Pinpoint the cell where the given text exists, returning its (X, Y) midpoint coordinate. 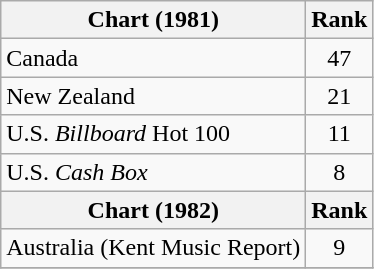
Canada (154, 58)
8 (340, 172)
U.S. Billboard Hot 100 (154, 134)
Australia (Kent Music Report) (154, 248)
U.S. Cash Box (154, 172)
21 (340, 96)
9 (340, 248)
New Zealand (154, 96)
Chart (1982) (154, 210)
47 (340, 58)
11 (340, 134)
Chart (1981) (154, 20)
